Locate the cell with the specified text and output its (x, y) center coordinate. 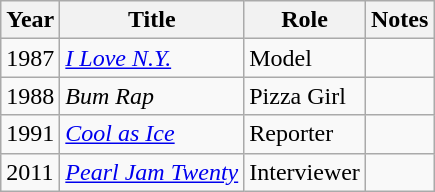
Pearl Jam Twenty (152, 172)
1991 (30, 134)
2011 (30, 172)
Bum Rap (152, 96)
Model (305, 58)
Cool as Ice (152, 134)
1987 (30, 58)
Interviewer (305, 172)
1988 (30, 96)
Pizza Girl (305, 96)
Reporter (305, 134)
Role (305, 20)
Title (152, 20)
Year (30, 20)
I Love N.Y. (152, 58)
Notes (399, 20)
